Return (X, Y) of the center of cell containing provided text 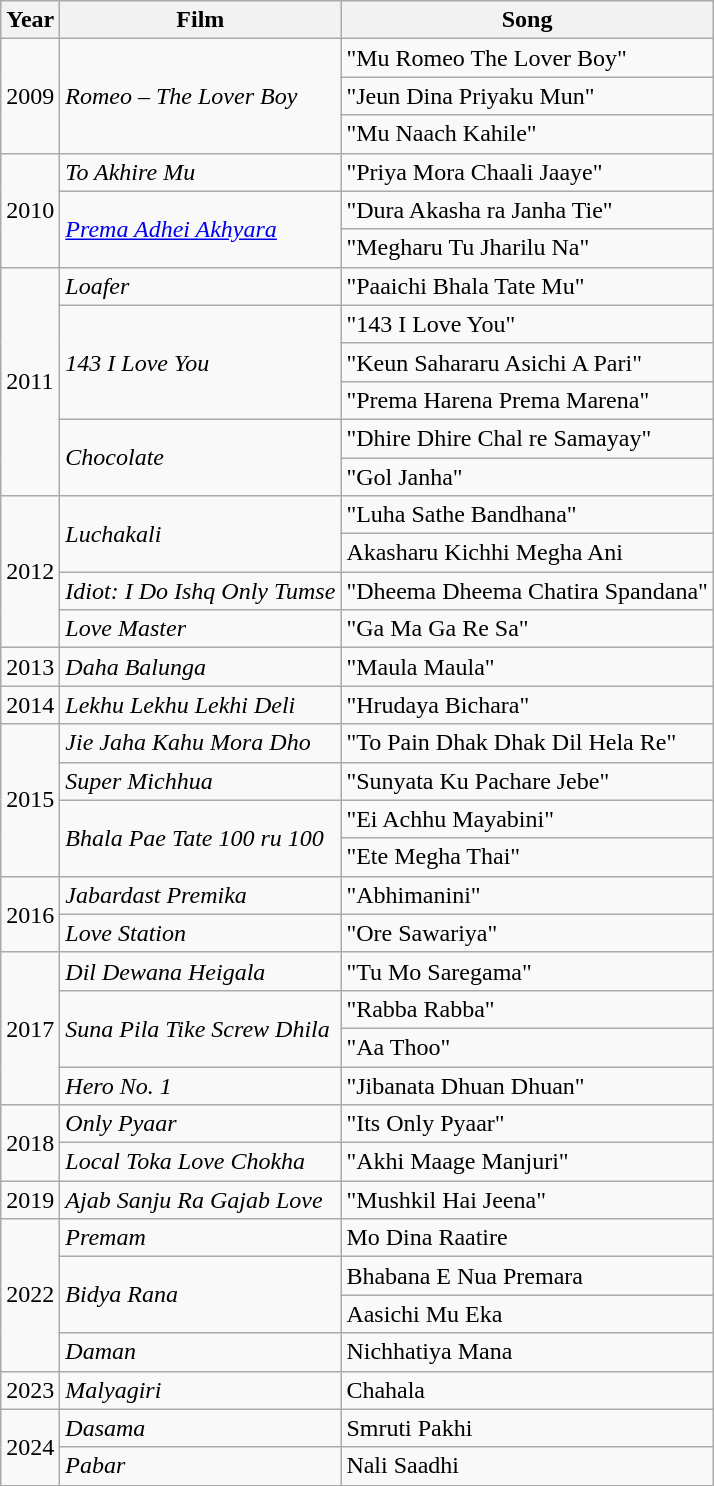
Smruti Pakhi (528, 1428)
2014 (30, 705)
"Rabba Rabba" (528, 1009)
143 I Love You (200, 362)
Dasama (200, 1428)
"Ore Sawariya" (528, 933)
"Mu Naach Kahile" (528, 134)
Love Station (200, 933)
"Ei Achhu Mayabini" (528, 819)
"Akhi Maage Manjuri" (528, 1162)
"To Pain Dhak Dhak Dil Hela Re" (528, 743)
Dil Dewana Heigala (200, 971)
Song (528, 20)
Prema Adhei Akhyara (200, 229)
Pabar (200, 1466)
"Maula Maula" (528, 667)
"Aa Thoo" (528, 1047)
"Its Only Pyaar" (528, 1124)
"Dura Akasha ra Janha Tie" (528, 210)
"143 I Love You" (528, 324)
"Abhimanini" (528, 895)
Aasichi Mu Eka (528, 1314)
2018 (30, 1143)
"Keun Sahararu Asichi A Pari" (528, 362)
Hero No. 1 (200, 1085)
"Luha Sathe Bandhana" (528, 515)
Nichhatiya Mana (528, 1352)
"Sunyata Ku Pachare Jebe" (528, 781)
Daha Balunga (200, 667)
Daman (200, 1352)
Local Toka Love Chokha (200, 1162)
"Gol Janha" (528, 477)
2013 (30, 667)
"Mushkil Hai Jeena" (528, 1200)
To Akhire Mu (200, 172)
Suna Pila Tike Screw Dhila (200, 1028)
2023 (30, 1390)
Ajab Sanju Ra Gajab Love (200, 1200)
Love Master (200, 629)
2009 (30, 96)
Chahala (528, 1390)
"Ga Ma Ga Re Sa" (528, 629)
2015 (30, 800)
Luchakali (200, 534)
"Mu Romeo The Lover Boy" (528, 58)
Jie Jaha Kahu Mora Dho (200, 743)
Nali Saadhi (528, 1466)
2012 (30, 572)
Year (30, 20)
Idiot: I Do Ishq Only Tumse (200, 591)
2011 (30, 381)
"Jeun Dina Priyaku Mun" (528, 96)
Film (200, 20)
Lekhu Lekhu Lekhi Deli (200, 705)
"Priya Mora Chaali Jaaye" (528, 172)
"Jibanata Dhuan Dhuan" (528, 1085)
"Prema Harena Prema Marena" (528, 400)
2024 (30, 1447)
2016 (30, 914)
"Ete Megha Thai" (528, 857)
Romeo – The Lover Boy (200, 96)
Loafer (200, 286)
"Paaichi Bhala Tate Mu" (528, 286)
"Hrudaya Bichara" (528, 705)
2022 (30, 1295)
Super Michhua (200, 781)
2019 (30, 1200)
Bhala Pae Tate 100 ru 100 (200, 838)
Chocolate (200, 457)
Mo Dina Raatire (528, 1238)
Only Pyaar (200, 1124)
Malyagiri (200, 1390)
Akasharu Kichhi Megha Ani (528, 553)
Premam (200, 1238)
Bidya Rana (200, 1295)
"Tu Mo Saregama" (528, 971)
"Dhire Dhire Chal re Samayay" (528, 438)
Bhabana E Nua Premara (528, 1276)
Jabardast Premika (200, 895)
"Dheema Dheema Chatira Spandana" (528, 591)
2017 (30, 1028)
2010 (30, 210)
"Megharu Tu Jharilu Na" (528, 248)
